Capture the cell that displays the provided text and extract its (x, y) central coordinate. 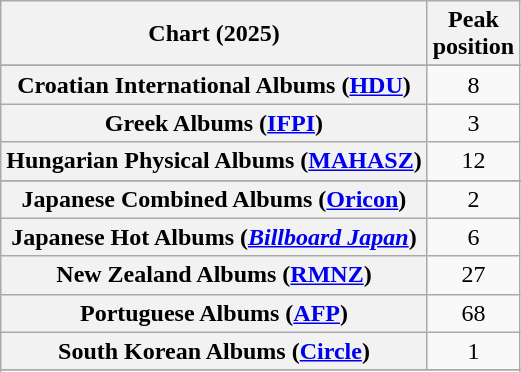
3 (473, 123)
Peakposition (473, 34)
Hungarian Physical Albums (MAHASZ) (214, 161)
68 (473, 313)
New Zealand Albums (RMNZ) (214, 275)
Portuguese Albums (AFP) (214, 313)
8 (473, 85)
Croatian International Albums (HDU) (214, 85)
27 (473, 275)
12 (473, 161)
South Korean Albums (Circle) (214, 351)
1 (473, 351)
Japanese Combined Albums (Oricon) (214, 199)
2 (473, 199)
Greek Albums (IFPI) (214, 123)
Japanese Hot Albums (Billboard Japan) (214, 237)
Chart (2025) (214, 34)
6 (473, 237)
